Provide the (x, y) coordinate of the cell's center where the given text is located.  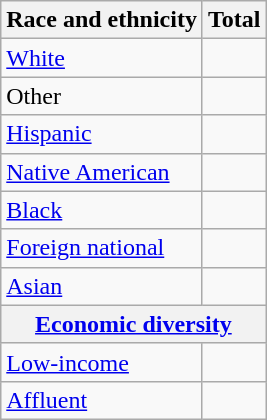
Economic diversity (134, 324)
White (102, 58)
Foreign national (102, 248)
Asian (102, 286)
Hispanic (102, 134)
Race and ethnicity (102, 20)
Affluent (102, 400)
Other (102, 96)
Total (234, 20)
Native American (102, 172)
Black (102, 210)
Low-income (102, 362)
